Output the (X, Y) coordinate of the center of the cell containing the given text.  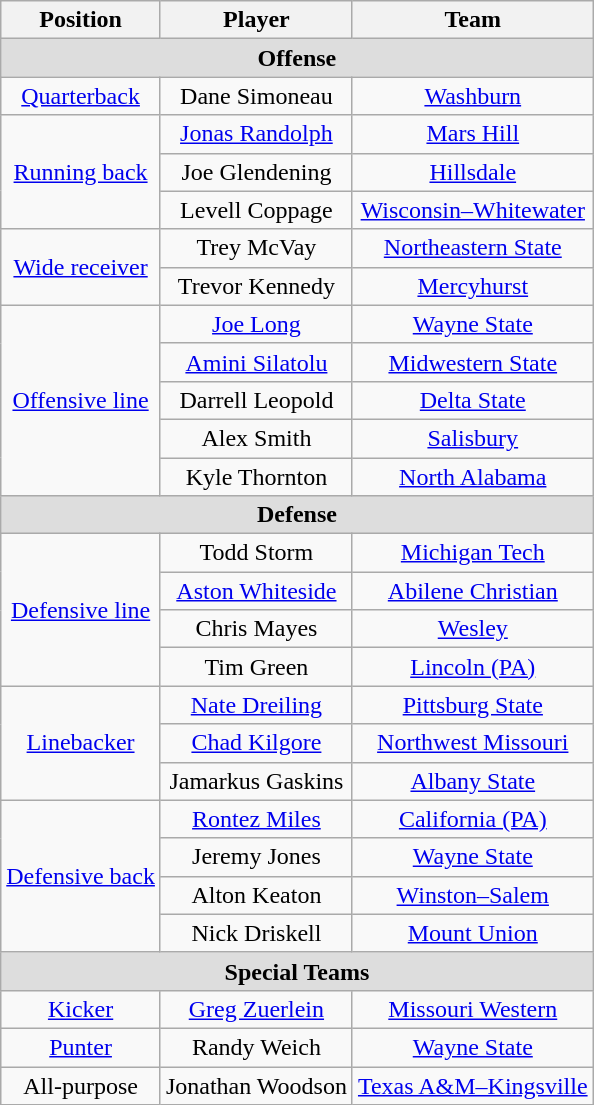
Offensive line (81, 400)
Special Teams (297, 971)
Washburn (472, 96)
Jeremy Jones (256, 857)
Running back (81, 172)
Amini Silatolu (256, 362)
Punter (81, 1047)
Chad Kilgore (256, 743)
Jonathan Woodson (256, 1085)
Wesley (472, 629)
Missouri Western (472, 1009)
Player (256, 20)
Defensive back (81, 876)
Midwestern State (472, 362)
Todd Storm (256, 553)
Aston Whiteside (256, 591)
Pittsburg State (472, 705)
Offense (297, 58)
Mercyhurst (472, 286)
Hillsdale (472, 172)
Trevor Kennedy (256, 286)
Trey McVay (256, 248)
Team (472, 20)
Kicker (81, 1009)
Chris Mayes (256, 629)
All-purpose (81, 1085)
Position (81, 20)
Delta State (472, 400)
Michigan Tech (472, 553)
Defensive line (81, 610)
Linebacker (81, 743)
Northeastern State (472, 248)
Jamarkus Gaskins (256, 781)
Nate Dreiling (256, 705)
Dane Simoneau (256, 96)
Wide receiver (81, 267)
Levell Coppage (256, 210)
Albany State (472, 781)
Jonas Randolph (256, 134)
Winston–Salem (472, 895)
Lincoln (PA) (472, 667)
California (PA) (472, 819)
Tim Green (256, 667)
Alex Smith (256, 438)
North Alabama (472, 477)
Darrell Leopold (256, 400)
Wisconsin–Whitewater (472, 210)
Joe Long (256, 324)
Kyle Thornton (256, 477)
Salisbury (472, 438)
Greg Zuerlein (256, 1009)
Randy Weich (256, 1047)
Texas A&M–Kingsville (472, 1085)
Mount Union (472, 933)
Defense (297, 515)
Alton Keaton (256, 895)
Abilene Christian (472, 591)
Joe Glendening (256, 172)
Quarterback (81, 96)
Northwest Missouri (472, 743)
Nick Driskell (256, 933)
Mars Hill (472, 134)
Rontez Miles (256, 819)
